Find where the given text appears and provide that cell's center as [X, Y] coordinate. 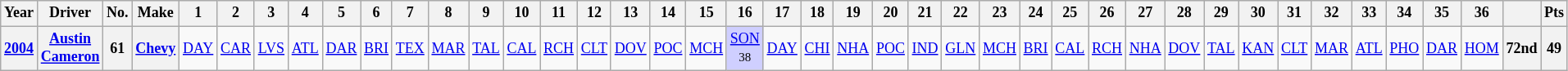
16 [744, 13]
26 [1107, 13]
1 [198, 13]
13 [630, 13]
TEX [410, 48]
CAR [236, 48]
SON38 [744, 48]
Austin Cameron [70, 48]
PHO [1405, 48]
5 [341, 13]
29 [1221, 13]
22 [961, 13]
21 [925, 13]
CHI [817, 48]
Make [156, 13]
Driver [70, 13]
18 [817, 13]
6 [377, 13]
7 [410, 13]
30 [1258, 13]
Pts [1554, 13]
27 [1145, 13]
24 [1036, 13]
10 [521, 13]
11 [559, 13]
No. [118, 13]
34 [1405, 13]
32 [1332, 13]
49 [1554, 48]
HOM [1482, 48]
3 [270, 13]
31 [1295, 13]
61 [118, 48]
IND [925, 48]
Chevy [156, 48]
Year [20, 13]
72nd [1521, 48]
GLN [961, 48]
19 [853, 13]
2004 [20, 48]
KAN [1258, 48]
20 [891, 13]
14 [668, 13]
15 [707, 13]
28 [1184, 13]
35 [1443, 13]
8 [448, 13]
LVS [270, 48]
17 [782, 13]
25 [1070, 13]
23 [1000, 13]
12 [593, 13]
2 [236, 13]
4 [305, 13]
33 [1369, 13]
36 [1482, 13]
9 [486, 13]
